Pinpoint the cell where the given text exists, returning its (X, Y) midpoint coordinate. 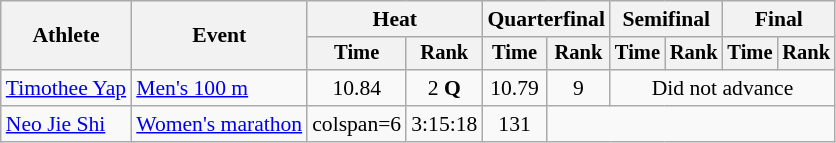
Semifinal (666, 19)
colspan=6 (356, 124)
Final (778, 19)
3:15:18 (444, 124)
Did not advance (722, 88)
Timothee Yap (66, 88)
Neo Jie Shi (66, 124)
10.84 (356, 88)
Event (219, 36)
9 (578, 88)
2 Q (444, 88)
10.79 (514, 88)
131 (514, 124)
Quarterfinal (546, 19)
Athlete (66, 36)
Men's 100 m (219, 88)
Heat (394, 19)
Women's marathon (219, 124)
